Identify which cell holds the provided text, then report its (X, Y) central coordinate. 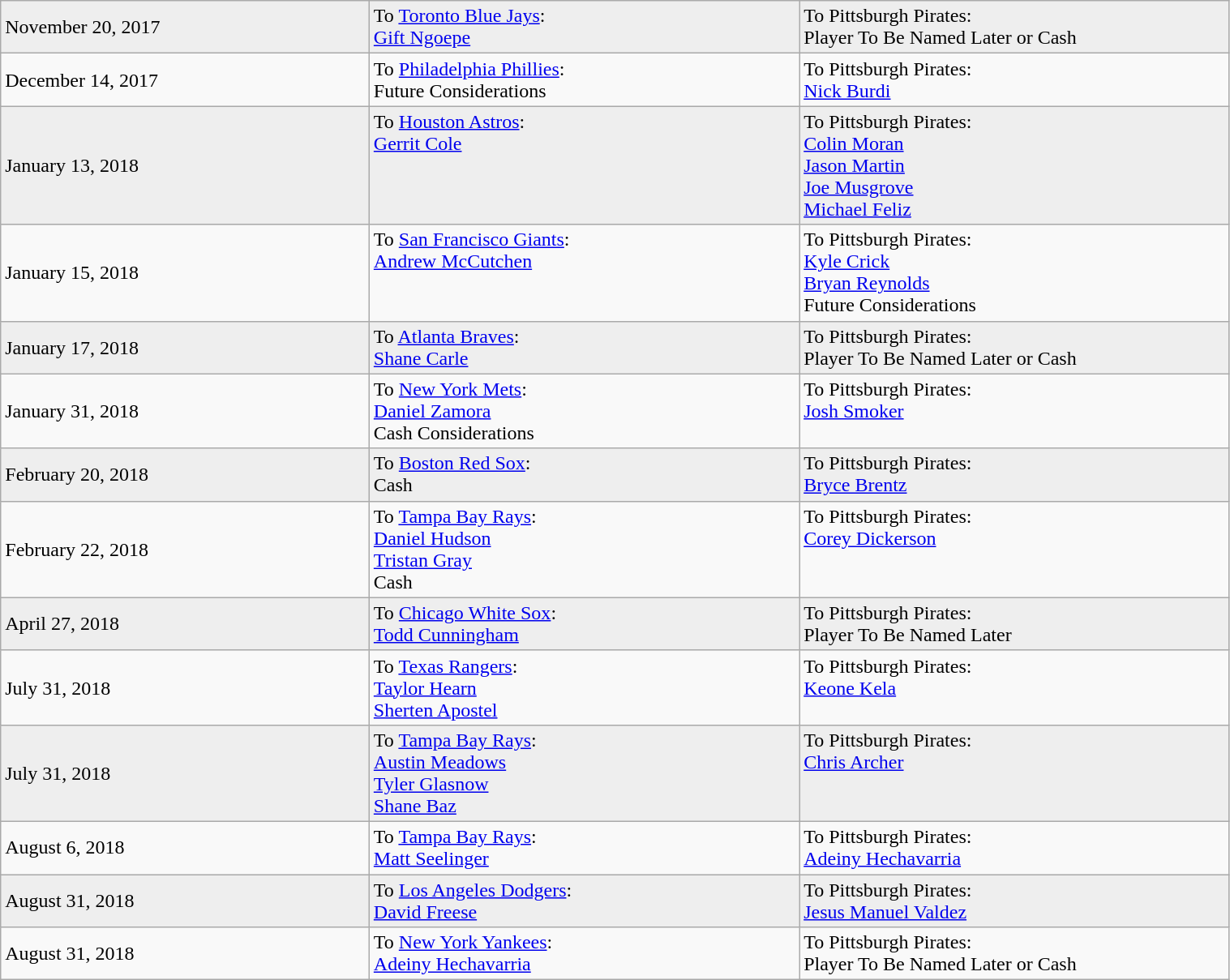
To Pittsburgh Pirates:Bryce Brentz (1014, 475)
To Pittsburgh Pirates:Kyle CrickBryan ReynoldsFuture Considerations (1014, 272)
February 22, 2018 (185, 550)
To Toronto Blue Jays:Gift Ngoepe (584, 28)
To San Francisco Giants:Andrew McCutchen (584, 272)
January 17, 2018 (185, 347)
January 15, 2018 (185, 272)
February 20, 2018 (185, 475)
To Tampa Bay Rays:Daniel HudsonTristan GrayCash (584, 550)
To Los Angeles Dodgers:David Freese (584, 900)
To Pittsburgh Pirates:Chris Archer (1014, 773)
To Tampa Bay Rays:Austin MeadowsTyler GlasnowShane Baz (584, 773)
August 6, 2018 (185, 848)
November 20, 2017 (185, 28)
To Chicago White Sox:Todd Cunningham (584, 624)
To Pittsburgh Pirates:Corey Dickerson (1014, 550)
To Atlanta Braves:Shane Carle (584, 347)
To Pittsburgh Pirates:Nick Burdi (1014, 79)
To Boston Red Sox:Cash (584, 475)
To Houston Astros:Gerrit Cole (584, 165)
To New York Mets:Daniel ZamoraCash Considerations (584, 411)
To Pittsburgh Pirates:Colin MoranJason MartinJoe MusgroveMichael Feliz (1014, 165)
To Pittsburgh Pirates:Player To Be Named Later (1014, 624)
December 14, 2017 (185, 79)
To Pittsburgh Pirates:Adeiny Hechavarria (1014, 848)
To Pittsburgh Pirates:Jesus Manuel Valdez (1014, 900)
To New York Yankees:Adeiny Hechavarria (584, 953)
April 27, 2018 (185, 624)
To Philadelphia Phillies:Future Considerations (584, 79)
To Pittsburgh Pirates:Keone Kela (1014, 687)
To Texas Rangers:Taylor HearnSherten Apostel (584, 687)
To Pittsburgh Pirates:Josh Smoker (1014, 411)
January 31, 2018 (185, 411)
To Tampa Bay Rays:Matt Seelinger (584, 848)
January 13, 2018 (185, 165)
